Provide the (X, Y) coordinate of the cell's center where the given text is located.  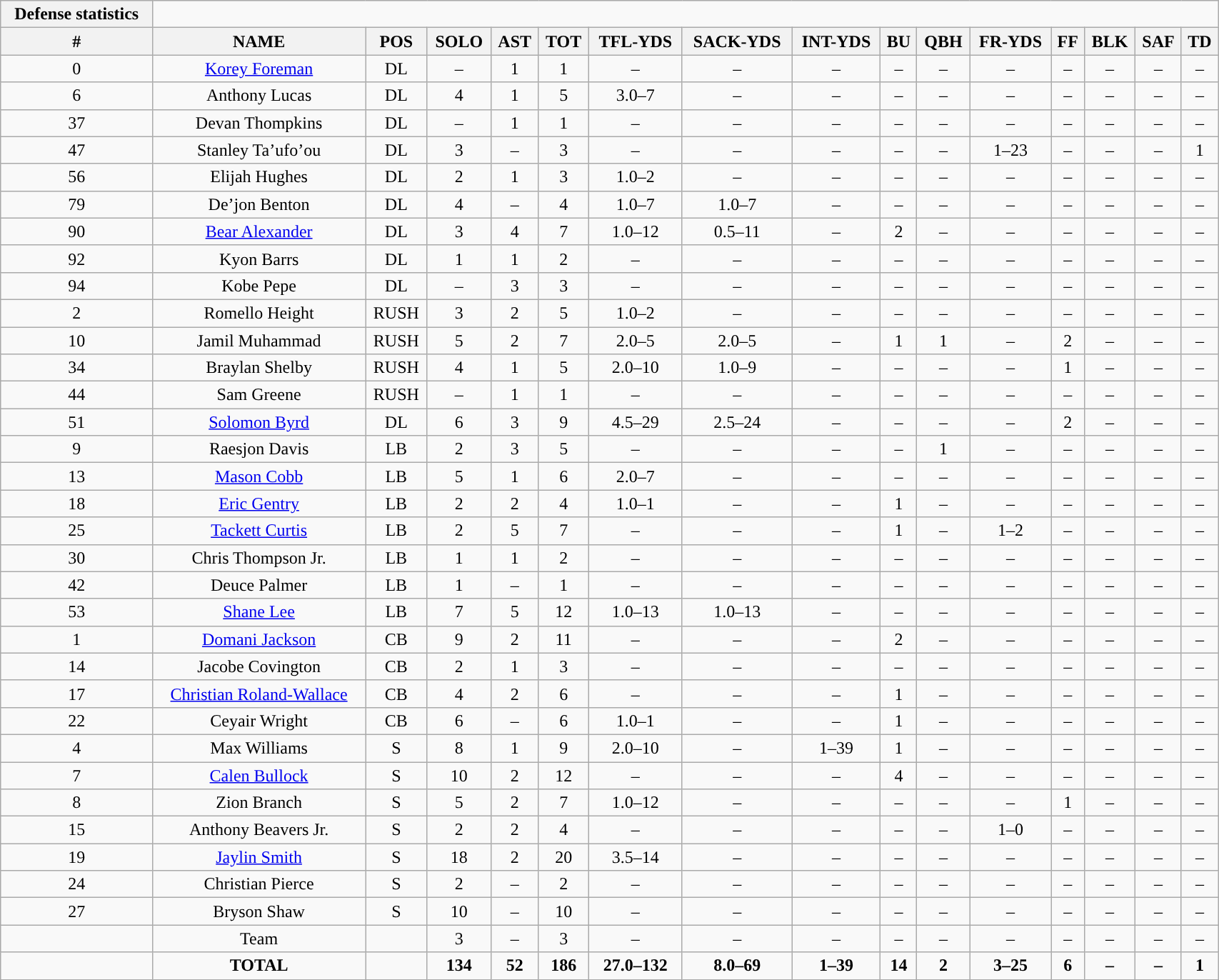
Jamil Muhammad (259, 341)
25 (77, 531)
79 (77, 204)
51 (77, 422)
SACK-YDS (737, 41)
Deuce Palmer (259, 585)
POS (396, 41)
SAF (1158, 41)
53 (77, 612)
94 (77, 286)
186 (564, 966)
24 (77, 884)
Korey Foreman (259, 69)
1.0–9 (737, 368)
1–23 (1010, 150)
Tackett Curtis (259, 531)
Ceyair Wright (259, 721)
Christian Pierce (259, 884)
15 (77, 830)
Max Williams (259, 748)
34 (77, 368)
2.5–24 (737, 422)
Christian Roland-Wallace (259, 694)
FR-YDS (1010, 41)
AST (514, 41)
De’jon Benton (259, 204)
Sam Greene (259, 395)
92 (77, 259)
3.0–7 (636, 96)
8.0–69 (737, 966)
3.5–14 (636, 857)
0 (77, 69)
Zion Branch (259, 803)
Bryson Shaw (259, 911)
13 (77, 476)
NAME (259, 41)
37 (77, 123)
Kyon Barrs (259, 259)
47 (77, 150)
Calen Bullock (259, 775)
1–2 (1010, 531)
TD (1200, 41)
22 (77, 721)
Domani Jackson (259, 639)
TFL-YDS (636, 41)
52 (514, 966)
Bear Alexander (259, 231)
Devan Thompkins (259, 123)
11 (564, 639)
Mason Cobb (259, 476)
TOT (564, 41)
TOTAL (259, 966)
3–25 (1010, 966)
Anthony Lucas (259, 96)
Team (259, 939)
90 (77, 231)
INT-YDS (836, 41)
42 (77, 585)
Stanley Ta’ufo’ou (259, 150)
# (77, 41)
BLK (1110, 41)
56 (77, 177)
2.0–7 (636, 476)
Shane Lee (259, 612)
Romello Height (259, 313)
30 (77, 558)
134 (458, 966)
SOLO (458, 41)
BU (898, 41)
Anthony Beavers Jr. (259, 830)
Eric Gentry (259, 504)
Solomon Byrd (259, 422)
1–0 (1010, 830)
FF (1068, 41)
17 (77, 694)
QBH (943, 41)
20 (564, 857)
Kobe Pepe (259, 286)
Braylan Shelby (259, 368)
Raesjon Davis (259, 449)
19 (77, 857)
4.5–29 (636, 422)
44 (77, 395)
0.5–11 (737, 231)
Elijah Hughes (259, 177)
Jaylin Smith (259, 857)
Chris Thompson Jr. (259, 558)
Defense statistics (77, 14)
27.0–132 (636, 966)
27 (77, 911)
Jacobe Covington (259, 666)
